Detect which cell encompasses the target text, then output its [x, y] center coordinate. 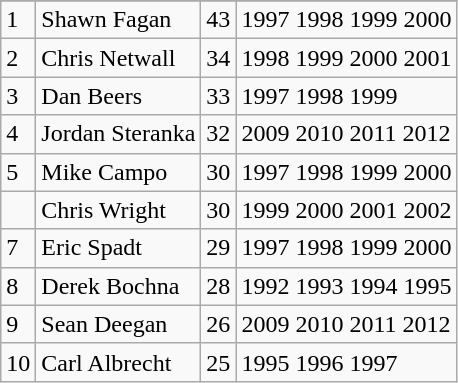
1 [18, 20]
Chris Wright [118, 210]
1995 1996 1997 [346, 362]
5 [18, 172]
26 [218, 324]
Derek Bochna [118, 286]
10 [18, 362]
7 [18, 248]
28 [218, 286]
3 [18, 96]
9 [18, 324]
4 [18, 134]
1997 1998 1999 [346, 96]
2 [18, 58]
Jordan Steranka [118, 134]
1998 1999 2000 2001 [346, 58]
32 [218, 134]
Chris Netwall [118, 58]
8 [18, 286]
33 [218, 96]
Eric Spadt [118, 248]
34 [218, 58]
1992 1993 1994 1995 [346, 286]
Shawn Fagan [118, 20]
25 [218, 362]
1999 2000 2001 2002 [346, 210]
Sean Deegan [118, 324]
Dan Beers [118, 96]
29 [218, 248]
43 [218, 20]
Carl Albrecht [118, 362]
Mike Campo [118, 172]
